Extract the [X, Y] coordinate from the center of the cell holding the provided text.  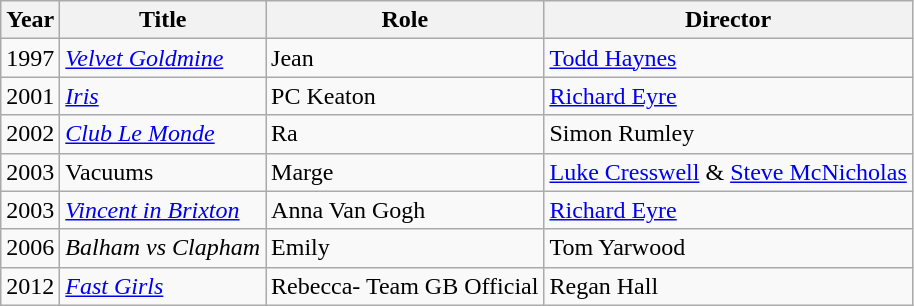
Ra [405, 134]
Emily [405, 248]
Velvet Goldmine [163, 58]
Vincent in Brixton [163, 210]
Regan Hall [728, 286]
Rebecca- Team GB Official [405, 286]
1997 [30, 58]
2001 [30, 96]
Year [30, 20]
Vacuums [163, 172]
PC Keaton [405, 96]
Jean [405, 58]
Luke Cresswell & Steve McNicholas [728, 172]
Club Le Monde [163, 134]
Director [728, 20]
2006 [30, 248]
Tom Yarwood [728, 248]
Iris [163, 96]
Role [405, 20]
Balham vs Clapham [163, 248]
Title [163, 20]
Simon Rumley [728, 134]
Fast Girls [163, 286]
2012 [30, 286]
Todd Haynes [728, 58]
2002 [30, 134]
Marge [405, 172]
Anna Van Gogh [405, 210]
